Identify which cell holds the provided text, then report its (X, Y) central coordinate. 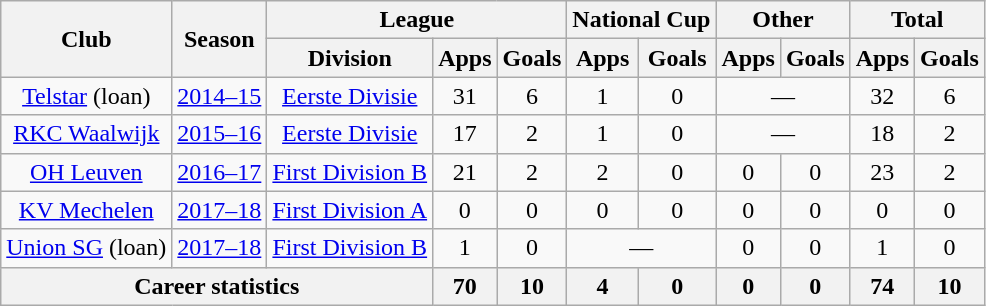
League (417, 20)
70 (465, 286)
Season (220, 39)
23 (882, 172)
OH Leuven (86, 172)
Union SG (loan) (86, 248)
18 (882, 134)
4 (603, 286)
31 (465, 96)
Total (917, 20)
74 (882, 286)
Career statistics (217, 286)
Other (783, 20)
17 (465, 134)
KV Mechelen (86, 210)
Club (86, 39)
National Cup (642, 20)
2014–15 (220, 96)
Telstar (loan) (86, 96)
Division (350, 58)
21 (465, 172)
RKC Waalwijk (86, 134)
First Division A (350, 210)
2015–16 (220, 134)
2016–17 (220, 172)
32 (882, 96)
